Capture the cell that displays the provided text and extract its (X, Y) central coordinate. 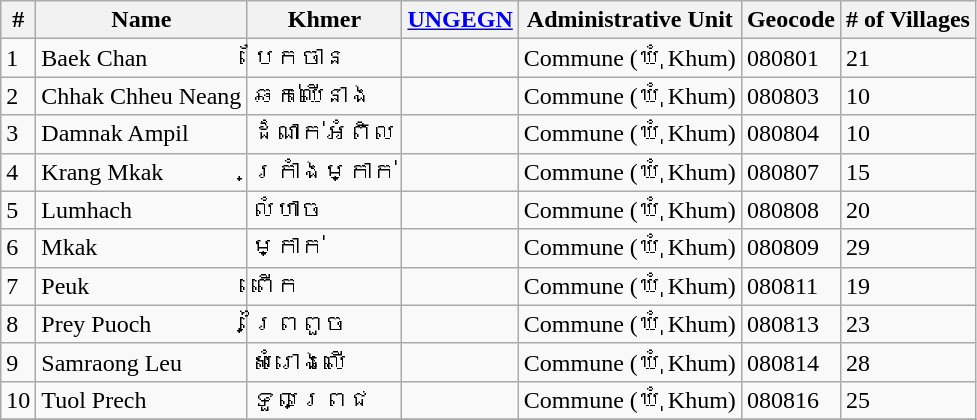
Peuk (142, 286)
Krang Mkak (142, 172)
20 (908, 210)
Tuol Prech (142, 400)
ឆក់ឈើនាង (324, 96)
21 (908, 58)
Damnak Ampil (142, 134)
080803 (790, 96)
Geocode (790, 20)
Baek Chan (142, 58)
Administrative Unit (630, 20)
ម្កាក់ (324, 248)
28 (908, 362)
29 (908, 248)
9 (18, 362)
ដំណាក់អំពិល (324, 134)
080807 (790, 172)
4 (18, 172)
# of Villages (908, 20)
លំហាច (324, 210)
080816 (790, 400)
25 (908, 400)
ព្រៃពួច (324, 324)
7 (18, 286)
Lumhach (142, 210)
2 (18, 96)
ទួលព្រេជ (324, 400)
Khmer (324, 20)
Name (142, 20)
080813 (790, 324)
1 (18, 58)
បែកចាន (324, 58)
080814 (790, 362)
ពើក (324, 286)
23 (908, 324)
Samraong Leu (142, 362)
ក្រាំងម្កាក់ (324, 172)
6 (18, 248)
Mkak (142, 248)
# (18, 20)
080809 (790, 248)
3 (18, 134)
Prey Puoch (142, 324)
080811 (790, 286)
080801 (790, 58)
5 (18, 210)
UNGEGN (460, 20)
8 (18, 324)
080808 (790, 210)
080804 (790, 134)
Chhak Chheu Neang (142, 96)
15 (908, 172)
សំរោងលើ (324, 362)
19 (908, 286)
